Locate the cell with the specified text and output its (X, Y) center coordinate. 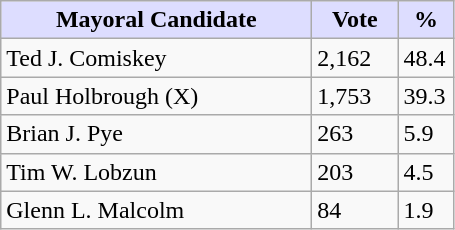
1,753 (355, 96)
% (426, 20)
2,162 (355, 58)
Tim W. Lobzun (156, 172)
Vote (355, 20)
84 (355, 210)
39.3 (426, 96)
Ted J. Comiskey (156, 58)
263 (355, 134)
1.9 (426, 210)
203 (355, 172)
Paul Holbrough (X) (156, 96)
Mayoral Candidate (156, 20)
4.5 (426, 172)
Brian J. Pye (156, 134)
5.9 (426, 134)
48.4 (426, 58)
Glenn L. Malcolm (156, 210)
